Output the (x, y) coordinate of the center of the cell containing the given text.  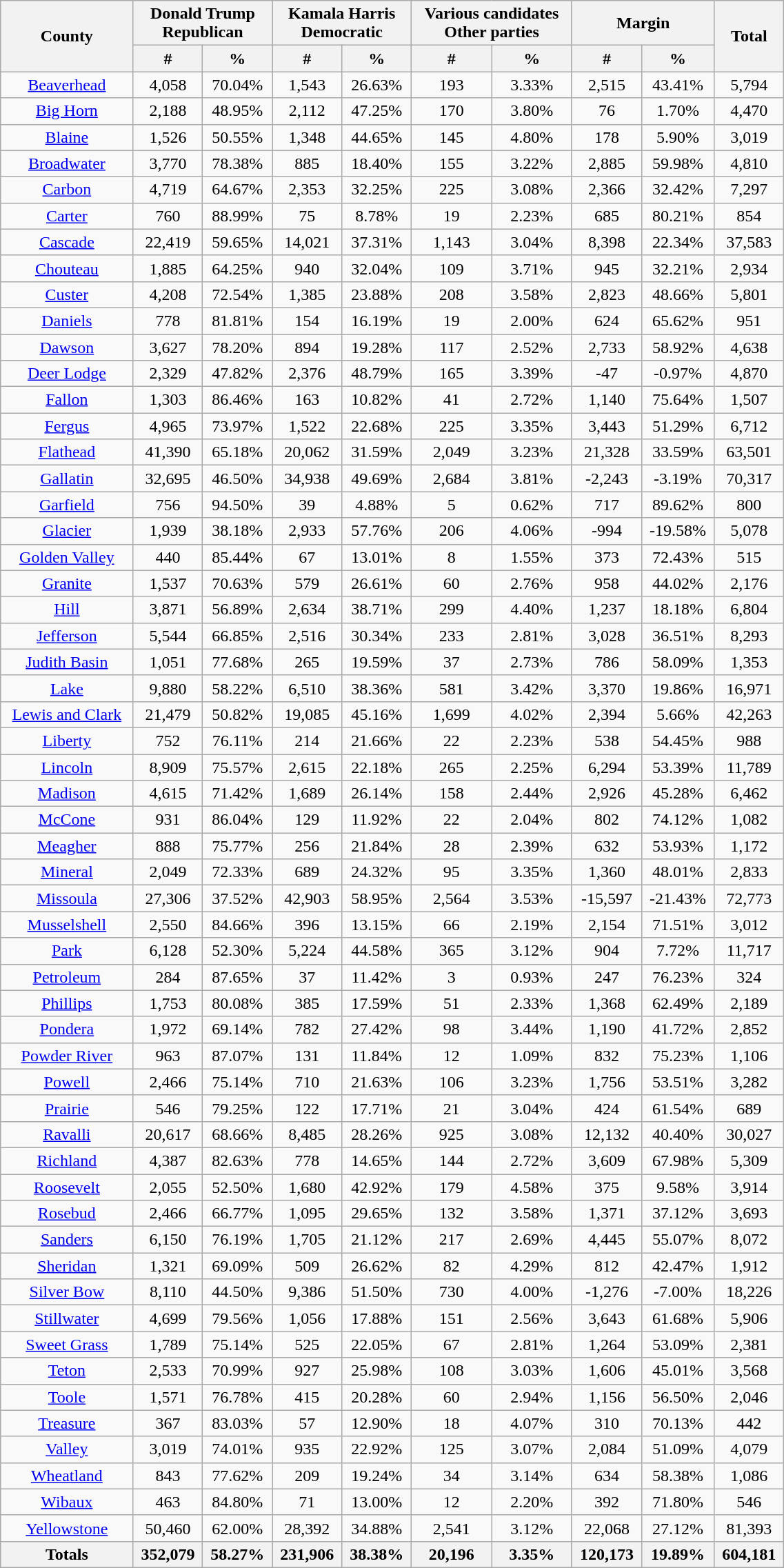
25.98% (376, 1371)
Golden Valley (67, 557)
1,543 (308, 85)
27.42% (376, 1029)
2.94% (532, 1397)
79.56% (237, 1318)
54.45% (677, 741)
3.39% (532, 374)
21,479 (168, 714)
1,348 (308, 137)
Musselshell (67, 925)
2.52% (532, 347)
4.00% (532, 1292)
209 (308, 1476)
2,188 (168, 111)
2,926 (607, 794)
47.25% (376, 111)
75.64% (677, 400)
78.20% (237, 347)
61.54% (677, 1108)
50.82% (237, 714)
1,368 (607, 1003)
76.19% (237, 1240)
3,609 (607, 1160)
41 (452, 400)
Kamala HarrisDemocratic (342, 23)
1,753 (168, 1003)
88.99% (237, 216)
940 (308, 268)
6,294 (607, 767)
217 (452, 1240)
32.04% (376, 268)
17.59% (376, 1003)
2,046 (749, 1397)
56.50% (677, 1397)
Lewis and Clark (67, 714)
1,237 (607, 610)
8 (452, 557)
Donald TrumpRepublican (203, 23)
38.38% (376, 1554)
69.09% (237, 1266)
208 (452, 294)
2,833 (749, 872)
812 (607, 1266)
3.42% (532, 688)
53.39% (677, 767)
Broadwater (67, 163)
Carter (67, 216)
-994 (607, 531)
11,789 (749, 767)
94.50% (237, 505)
2.73% (532, 662)
2,112 (308, 111)
57.76% (376, 531)
64.67% (237, 190)
710 (308, 1082)
385 (308, 1003)
4,470 (749, 111)
21 (452, 1108)
74.01% (237, 1449)
Daniels (67, 321)
424 (607, 1108)
3,282 (749, 1082)
19,085 (308, 714)
3,693 (749, 1214)
3,770 (168, 163)
Teton (67, 1371)
117 (452, 347)
2.25% (532, 767)
752 (168, 741)
11,717 (749, 951)
62.49% (677, 1003)
8,909 (168, 767)
22.05% (376, 1345)
21.63% (376, 1082)
38.71% (376, 610)
6,150 (168, 1240)
Chouteau (67, 268)
832 (607, 1056)
2.69% (532, 1240)
3.03% (532, 1371)
5.66% (677, 714)
3.80% (532, 111)
2,084 (607, 1449)
581 (452, 688)
-7.00% (677, 1292)
2,733 (607, 347)
70,317 (749, 479)
155 (452, 163)
786 (607, 662)
396 (308, 925)
41,390 (168, 452)
Toole (67, 1397)
375 (607, 1187)
11.92% (376, 820)
2,550 (168, 925)
21.12% (376, 1240)
Stillwater (67, 1318)
2.56% (532, 1318)
3,568 (749, 1371)
231,906 (308, 1554)
3.44% (532, 1029)
1,689 (308, 794)
1,172 (749, 846)
4.58% (532, 1187)
109 (452, 268)
1,264 (607, 1345)
42,263 (749, 714)
42.47% (677, 1266)
44.58% (376, 951)
525 (308, 1345)
16,971 (749, 688)
81,393 (749, 1528)
43.41% (677, 85)
73.97% (237, 426)
1,371 (607, 1214)
945 (607, 268)
1,360 (607, 872)
Fergus (67, 426)
Prairie (67, 1108)
782 (308, 1029)
20,617 (168, 1134)
51.29% (677, 426)
72,773 (749, 898)
27.12% (677, 1528)
2,533 (168, 1371)
53.51% (677, 1082)
12,132 (607, 1134)
154 (308, 321)
26.62% (376, 1266)
Rosebud (67, 1214)
624 (607, 321)
963 (168, 1056)
Gallatin (67, 479)
21,328 (607, 452)
925 (452, 1134)
165 (452, 374)
129 (308, 820)
72.33% (237, 872)
756 (168, 505)
18.40% (376, 163)
58.38% (677, 1476)
2.76% (532, 583)
45.16% (376, 714)
256 (308, 846)
65.62% (677, 321)
Meagher (67, 846)
21.66% (376, 741)
131 (308, 1056)
Petroleum (67, 977)
4,870 (749, 374)
515 (749, 557)
Treasure (67, 1423)
151 (452, 1318)
74.12% (677, 820)
13.15% (376, 925)
80.21% (677, 216)
76.78% (237, 1397)
2,055 (168, 1187)
2.19% (532, 925)
Sheridan (67, 1266)
178 (607, 137)
1,082 (749, 820)
6,462 (749, 794)
4.06% (532, 531)
4,445 (607, 1240)
Various candidatesOther parties (492, 23)
58.95% (376, 898)
299 (452, 610)
18.18% (677, 610)
4,079 (749, 1449)
77.68% (237, 662)
Madison (67, 794)
1,912 (749, 1266)
Garfield (67, 505)
Beaverhead (67, 85)
1,522 (308, 426)
38.18% (237, 531)
Jefferson (67, 636)
988 (749, 741)
3,012 (749, 925)
51.50% (376, 1292)
5,224 (308, 951)
2.00% (532, 321)
11.42% (376, 977)
843 (168, 1476)
Missoula (67, 898)
538 (607, 741)
14,021 (308, 242)
32,695 (168, 479)
927 (308, 1371)
4,387 (168, 1160)
5,544 (168, 636)
310 (607, 1423)
58.27% (237, 1554)
1,939 (168, 531)
19.89% (677, 1554)
48.01% (677, 872)
McCone (67, 820)
132 (452, 1214)
604,181 (749, 1554)
37,583 (749, 242)
4.02% (532, 714)
5,309 (749, 1160)
Wheatland (67, 1476)
392 (607, 1502)
2,564 (452, 898)
2,515 (607, 85)
53.09% (677, 1345)
1,526 (168, 137)
163 (308, 400)
1,106 (749, 1056)
3.07% (532, 1449)
Lincoln (67, 767)
5,906 (749, 1318)
179 (452, 1187)
3,643 (607, 1318)
76.23% (677, 977)
509 (308, 1266)
-47 (607, 374)
49.69% (376, 479)
83.03% (237, 1423)
Ravalli (67, 1134)
125 (452, 1449)
730 (452, 1292)
Glacier (67, 531)
28 (452, 846)
193 (452, 85)
75 (308, 216)
579 (308, 583)
69.14% (237, 1029)
106 (452, 1082)
2,353 (308, 190)
170 (452, 111)
206 (452, 531)
70.13% (677, 1423)
52.30% (237, 951)
440 (168, 557)
3,627 (168, 347)
28.26% (376, 1134)
4,965 (168, 426)
158 (452, 794)
6,804 (749, 610)
7,297 (749, 190)
Totals (67, 1554)
1,140 (607, 400)
33.59% (677, 452)
Richland (67, 1160)
Valley (67, 1449)
23.88% (376, 294)
Judith Basin (67, 662)
8,072 (749, 1240)
87.65% (237, 977)
-15,597 (607, 898)
2,541 (452, 1528)
Mineral (67, 872)
9,880 (168, 688)
1,303 (168, 400)
County (67, 36)
1,756 (607, 1082)
2,634 (308, 610)
Dawson (67, 347)
352,079 (168, 1554)
50,460 (168, 1528)
48.79% (376, 374)
71.51% (677, 925)
41.72% (677, 1029)
3,443 (607, 426)
31.59% (376, 452)
1,143 (452, 242)
1,507 (749, 400)
6,510 (308, 688)
26.14% (376, 794)
22,068 (607, 1528)
1,051 (168, 662)
2,376 (308, 374)
1,680 (308, 1187)
32.21% (677, 268)
59.98% (677, 163)
904 (607, 951)
2,885 (607, 163)
Liberty (67, 741)
Cascade (67, 242)
57 (308, 1423)
5 (452, 505)
Big Horn (67, 111)
85.44% (237, 557)
3.53% (532, 898)
Fallon (67, 400)
42.92% (376, 1187)
2,823 (607, 294)
Sanders (67, 1240)
233 (452, 636)
Powell (67, 1082)
Carbon (67, 190)
958 (607, 583)
5,801 (749, 294)
1,156 (607, 1397)
28,392 (308, 1528)
70.04% (237, 85)
10.82% (376, 400)
1,537 (168, 583)
51 (452, 1003)
6,128 (168, 951)
1,056 (308, 1318)
4.29% (532, 1266)
58.92% (677, 347)
19.24% (376, 1476)
5,078 (749, 531)
62.00% (237, 1528)
22.92% (376, 1449)
-21.43% (677, 898)
367 (168, 1423)
59.65% (237, 242)
19.86% (677, 688)
2.44% (532, 794)
16.19% (376, 321)
22,419 (168, 242)
6,712 (749, 426)
70.63% (237, 583)
122 (308, 1108)
Park (67, 951)
3,871 (168, 610)
2,366 (607, 190)
4.88% (376, 505)
72.43% (677, 557)
19.28% (376, 347)
58.22% (237, 688)
Hill (67, 610)
800 (749, 505)
17.71% (376, 1108)
5,794 (749, 85)
2,516 (308, 636)
44.02% (677, 583)
76.11% (237, 741)
1.09% (532, 1056)
4,208 (168, 294)
95 (452, 872)
1,190 (607, 1029)
3.81% (532, 479)
61.68% (677, 1318)
20.28% (376, 1397)
108 (452, 1371)
2,933 (308, 531)
79.25% (237, 1108)
46.50% (237, 479)
65.18% (237, 452)
9,386 (308, 1292)
717 (607, 505)
4,810 (749, 163)
120,173 (607, 1554)
Granite (67, 583)
2,394 (607, 714)
1.55% (532, 557)
1,086 (749, 1476)
66 (452, 925)
14.65% (376, 1160)
71.42% (237, 794)
3,028 (607, 636)
42,903 (308, 898)
26.61% (376, 583)
84.80% (237, 1502)
22.18% (376, 767)
Margin (643, 23)
3.14% (532, 1476)
2.39% (532, 846)
5.90% (677, 137)
22.34% (677, 242)
37.52% (237, 898)
34 (452, 1476)
2,154 (607, 925)
854 (749, 216)
2,934 (749, 268)
894 (308, 347)
2,329 (168, 374)
7.72% (677, 951)
9.58% (677, 1187)
Total (749, 36)
19.59% (376, 662)
4,719 (168, 190)
144 (452, 1160)
34,938 (308, 479)
2.04% (532, 820)
37.31% (376, 242)
373 (607, 557)
4,615 (168, 794)
13.01% (376, 557)
70.99% (237, 1371)
935 (308, 1449)
32.25% (376, 190)
4.80% (532, 137)
324 (749, 977)
55.07% (677, 1240)
685 (607, 216)
48.66% (677, 294)
1,321 (168, 1266)
80.08% (237, 1003)
24.32% (376, 872)
71 (308, 1502)
39 (308, 505)
18,226 (749, 1292)
44.50% (237, 1292)
Flathead (67, 452)
18 (452, 1423)
931 (168, 820)
1,789 (168, 1345)
365 (452, 951)
8,293 (749, 636)
75.77% (237, 846)
3.33% (532, 85)
1.70% (677, 111)
66.85% (237, 636)
66.77% (237, 1214)
48.95% (237, 111)
17.88% (376, 1318)
64.25% (237, 268)
75.57% (237, 767)
76 (607, 111)
1,095 (308, 1214)
68.66% (237, 1134)
Wibaux (67, 1502)
20,062 (308, 452)
47.82% (237, 374)
Powder River (67, 1056)
8.78% (376, 216)
1,705 (308, 1240)
8,398 (607, 242)
0.62% (532, 505)
20,196 (452, 1554)
12.90% (376, 1423)
44.65% (376, 137)
40.40% (677, 1134)
1,571 (168, 1397)
45.01% (677, 1371)
86.04% (237, 820)
58.09% (677, 662)
1,972 (168, 1029)
13.00% (376, 1502)
50.55% (237, 137)
32.42% (677, 190)
214 (308, 741)
38.36% (376, 688)
8,110 (168, 1292)
Sweet Grass (67, 1345)
45.28% (677, 794)
81.81% (237, 321)
77.62% (237, 1476)
82 (452, 1266)
Deer Lodge (67, 374)
27,306 (168, 898)
4,699 (168, 1318)
463 (168, 1502)
3,914 (749, 1187)
89.62% (677, 505)
30,027 (749, 1134)
760 (168, 216)
3.22% (532, 163)
26.63% (376, 85)
56.89% (237, 610)
53.93% (677, 846)
4,638 (749, 347)
98 (452, 1029)
2,381 (749, 1345)
3 (452, 977)
2.33% (532, 1003)
84.66% (237, 925)
Pondera (67, 1029)
-1,276 (607, 1292)
632 (607, 846)
86.46% (237, 400)
2,189 (749, 1003)
21.84% (376, 846)
888 (168, 846)
82.63% (237, 1160)
22.68% (376, 426)
87.07% (237, 1056)
2,615 (308, 767)
-2,243 (607, 479)
1,606 (607, 1371)
51.09% (677, 1449)
885 (308, 163)
415 (308, 1397)
1,699 (452, 714)
2,176 (749, 583)
247 (607, 977)
Lake (67, 688)
145 (452, 137)
4,058 (168, 85)
3,370 (607, 688)
78.38% (237, 163)
3.71% (532, 268)
29.65% (376, 1214)
951 (749, 321)
Yellowstone (67, 1528)
63,501 (749, 452)
4.40% (532, 610)
52.50% (237, 1187)
34.88% (376, 1528)
Roosevelt (67, 1187)
71.80% (677, 1502)
Blaine (67, 137)
284 (168, 977)
634 (607, 1476)
30.34% (376, 636)
8,485 (308, 1134)
72.54% (237, 294)
1,353 (749, 662)
2.20% (532, 1502)
67.98% (677, 1160)
75.23% (677, 1056)
Silver Bow (67, 1292)
36.51% (677, 636)
-0.97% (677, 374)
2,852 (749, 1029)
37.12% (677, 1214)
11.84% (376, 1056)
Custer (67, 294)
Phillips (67, 1003)
1,385 (308, 294)
4.07% (532, 1423)
-3.19% (677, 479)
442 (749, 1423)
-19.58% (677, 531)
2,684 (452, 479)
0.93% (532, 977)
802 (607, 820)
1,885 (168, 268)
